Return [X, Y] of the center of cell containing provided text 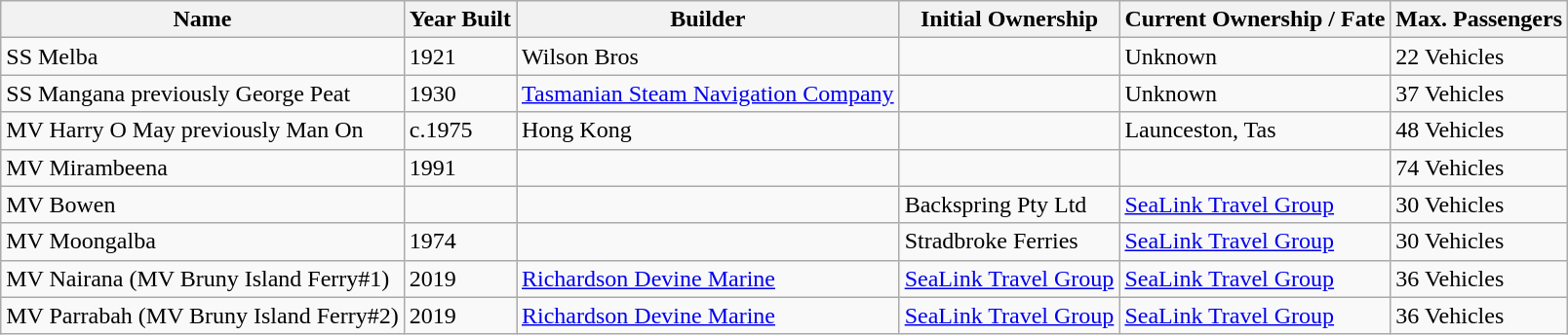
MV Moongalba [203, 242]
Max. Passengers [1479, 19]
Wilson Bros [708, 56]
Stradbroke Ferries [1009, 242]
MV Bowen [203, 205]
Hong Kong [708, 130]
Tasmanian Steam Navigation Company [708, 93]
SS Mangana previously George Peat [203, 93]
MV Parrabah (MV Bruny Island Ferry#2) [203, 316]
Builder [708, 19]
1921 [460, 56]
MV Mirambeena [203, 167]
Year Built [460, 19]
Name [203, 19]
1974 [460, 242]
1930 [460, 93]
MV Nairana (MV Bruny Island Ferry#1) [203, 279]
Launceston, Tas [1255, 130]
1991 [460, 167]
Initial Ownership [1009, 19]
Current Ownership / Fate [1255, 19]
48 Vehicles [1479, 130]
37 Vehicles [1479, 93]
Backspring Pty Ltd [1009, 205]
c.1975 [460, 130]
SS Melba [203, 56]
22 Vehicles [1479, 56]
74 Vehicles [1479, 167]
MV Harry O May previously Man On [203, 130]
